Detect which cell encompasses the target text, then output its [x, y] center coordinate. 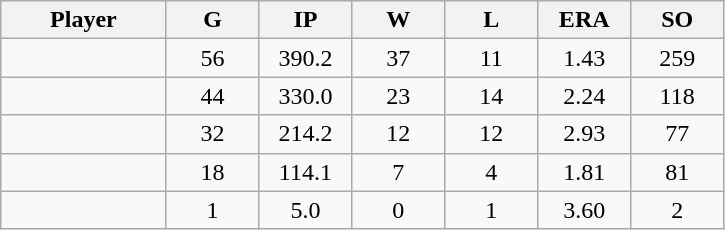
2.24 [584, 96]
23 [398, 96]
2.93 [584, 134]
3.60 [584, 210]
7 [398, 172]
81 [678, 172]
214.2 [306, 134]
0 [398, 210]
114.1 [306, 172]
IP [306, 20]
2 [678, 210]
259 [678, 58]
330.0 [306, 96]
32 [212, 134]
SO [678, 20]
14 [492, 96]
L [492, 20]
Player [84, 20]
118 [678, 96]
44 [212, 96]
18 [212, 172]
5.0 [306, 210]
1.43 [584, 58]
390.2 [306, 58]
37 [398, 58]
77 [678, 134]
ERA [584, 20]
G [212, 20]
56 [212, 58]
1.81 [584, 172]
11 [492, 58]
4 [492, 172]
W [398, 20]
